Extract the [X, Y] coordinate from the center of the cell holding the provided text.  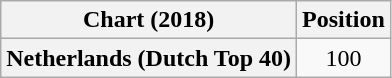
100 [344, 58]
Netherlands (Dutch Top 40) [149, 58]
Chart (2018) [149, 20]
Position [344, 20]
